From the cell containing the given text, extract its center point as [X, Y] coordinate. 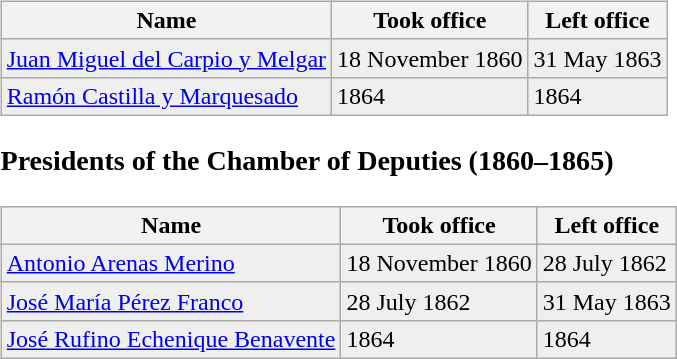
Ramón Castilla y Marquesado [166, 96]
Antonio Arenas Merino [171, 263]
José María Pérez Franco [171, 301]
Juan Miguel del Carpio y Melgar [166, 58]
José Rufino Echenique Benavente [171, 339]
